Identify which cell holds the provided text, then report its [X, Y] central coordinate. 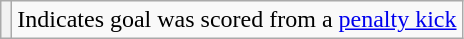
Indicates goal was scored from a penalty kick [237, 20]
